Output the (X, Y) coordinate of the center of the cell containing the given text.  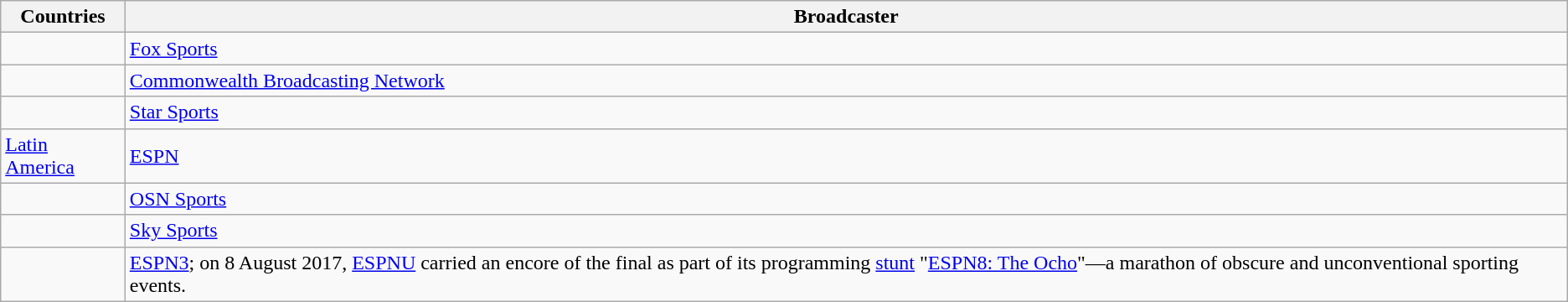
Latin America (64, 156)
Sky Sports (846, 231)
ESPN (846, 156)
Star Sports (846, 112)
Countries (64, 17)
OSN Sports (846, 199)
Commonwealth Broadcasting Network (846, 81)
Broadcaster (846, 17)
Fox Sports (846, 49)
